Find where the given text appears and provide that cell's center as (X, Y) coordinate. 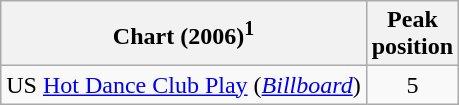
Peakposition (412, 34)
5 (412, 85)
US Hot Dance Club Play (Billboard) (184, 85)
Chart (2006)1 (184, 34)
